Determine the [X, Y] coordinate at the center of the cell enclosing the given text.  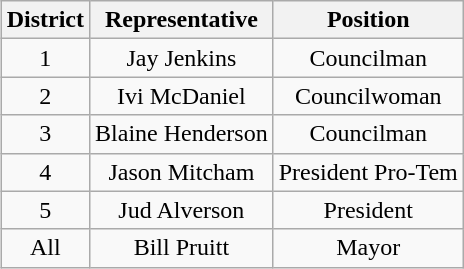
Representative [182, 20]
Position [368, 20]
Bill Pruitt [182, 248]
President [368, 210]
5 [45, 210]
Jason Mitcham [182, 172]
Blaine Henderson [182, 134]
President Pro-Tem [368, 172]
1 [45, 58]
Mayor [368, 248]
All [45, 248]
Councilwoman [368, 96]
District [45, 20]
Jay Jenkins [182, 58]
Jud Alverson [182, 210]
4 [45, 172]
3 [45, 134]
2 [45, 96]
Ivi McDaniel [182, 96]
